Detect which cell encompasses the target text, then output its [x, y] center coordinate. 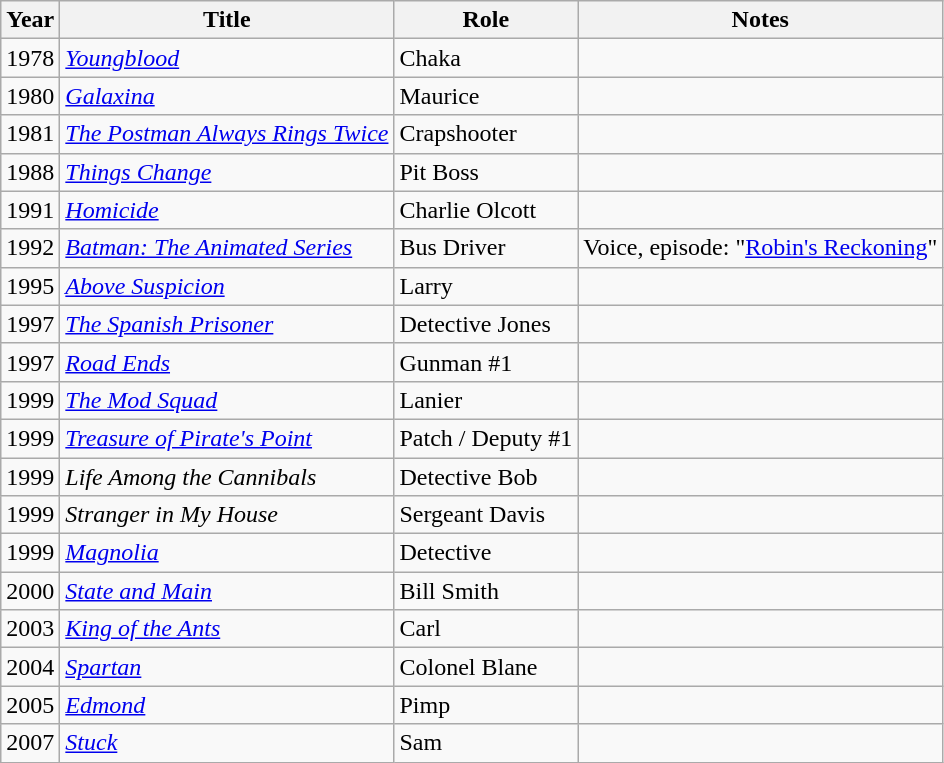
1995 [30, 286]
Maurice [486, 96]
Magnolia [227, 553]
Detective [486, 553]
King of the Ants [227, 629]
Galaxina [227, 96]
Stuck [227, 743]
Colonel Blane [486, 667]
Spartan [227, 667]
Road Ends [227, 362]
Sam [486, 743]
Gunman #1 [486, 362]
2003 [30, 629]
1992 [30, 248]
1991 [30, 210]
Chaka [486, 58]
2005 [30, 705]
Youngblood [227, 58]
Voice, episode: "Robin's Reckoning" [760, 248]
State and Main [227, 591]
The Spanish Prisoner [227, 324]
2004 [30, 667]
2000 [30, 591]
Bill Smith [486, 591]
Edmond [227, 705]
Crapshooter [486, 134]
Charlie Olcott [486, 210]
1980 [30, 96]
Year [30, 20]
The Postman Always Rings Twice [227, 134]
2007 [30, 743]
Role [486, 20]
Stranger in My House [227, 515]
Above Suspicion [227, 286]
Bus Driver [486, 248]
Patch / Deputy #1 [486, 438]
1988 [30, 172]
1978 [30, 58]
Detective Jones [486, 324]
Batman: The Animated Series [227, 248]
The Mod Squad [227, 400]
Things Change [227, 172]
1981 [30, 134]
Carl [486, 629]
Larry [486, 286]
Title [227, 20]
Detective Bob [486, 477]
Sergeant Davis [486, 515]
Pit Boss [486, 172]
Treasure of Pirate's Point [227, 438]
Lanier [486, 400]
Notes [760, 20]
Pimp [486, 705]
Life Among the Cannibals [227, 477]
Homicide [227, 210]
